From the cell containing the given text, extract its center point as (X, Y) coordinate. 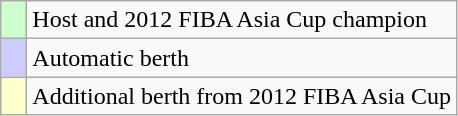
Automatic berth (242, 58)
Host and 2012 FIBA Asia Cup champion (242, 20)
Additional berth from 2012 FIBA Asia Cup (242, 96)
